Return the (X, Y) coordinate for the center point of the cell that contains the specified text.  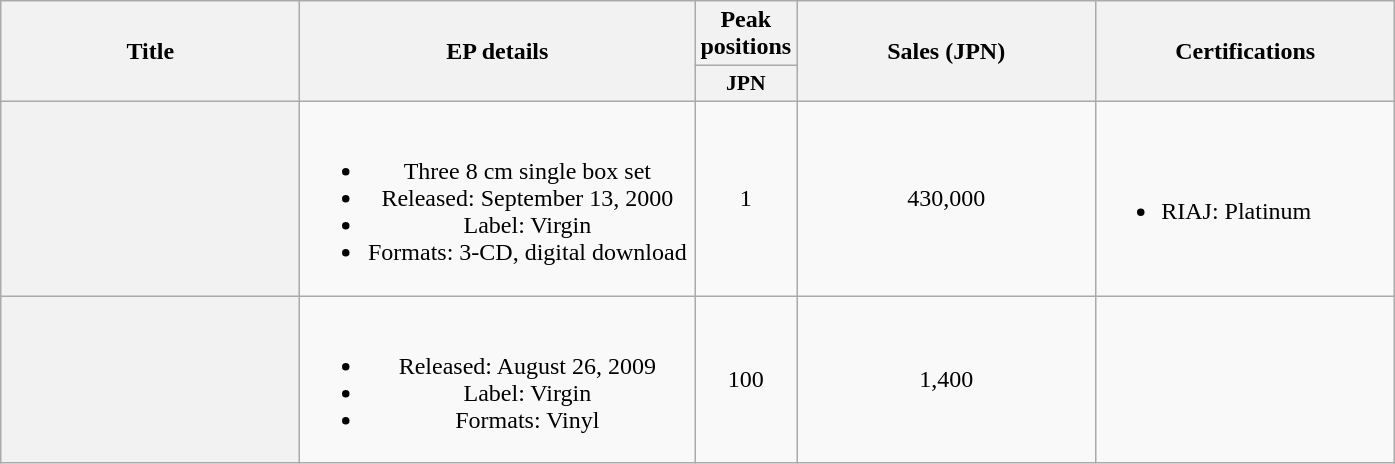
1,400 (946, 380)
100 (746, 380)
Sales (JPN) (946, 52)
430,000 (946, 198)
Certifications (1246, 52)
Peak positions (746, 34)
Three 8 cm single box setReleased: September 13, 2000 Label: VirginFormats: 3-CD, digital download (498, 198)
RIAJ: Platinum (1246, 198)
JPN (746, 84)
EP details (498, 52)
Title (150, 52)
1 (746, 198)
Released: August 26, 2009 Label: VirginFormats: Vinyl (498, 380)
